Capture the cell that displays the provided text and extract its (x, y) central coordinate. 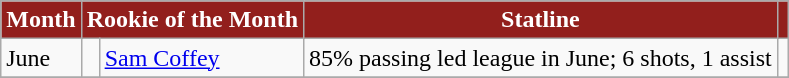
Month (41, 20)
Statline (541, 20)
Rookie of the Month (192, 20)
June (41, 58)
Sam Coffey (201, 58)
85% passing led league in June; 6 shots, 1 assist (541, 58)
